Determine the [X, Y] coordinate at the center of the cell enclosing the given text.  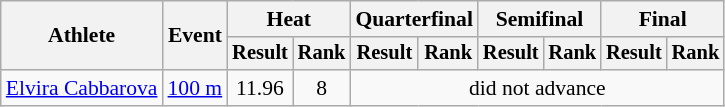
Elvira Cabbarova [82, 88]
Semifinal [540, 19]
Athlete [82, 36]
Final [662, 19]
11.96 [260, 88]
Quarterfinal [414, 19]
100 m [196, 88]
did not advance [537, 88]
8 [322, 88]
Heat [288, 19]
Event [196, 36]
